Find where the given text appears and provide that cell's center as [x, y] coordinate. 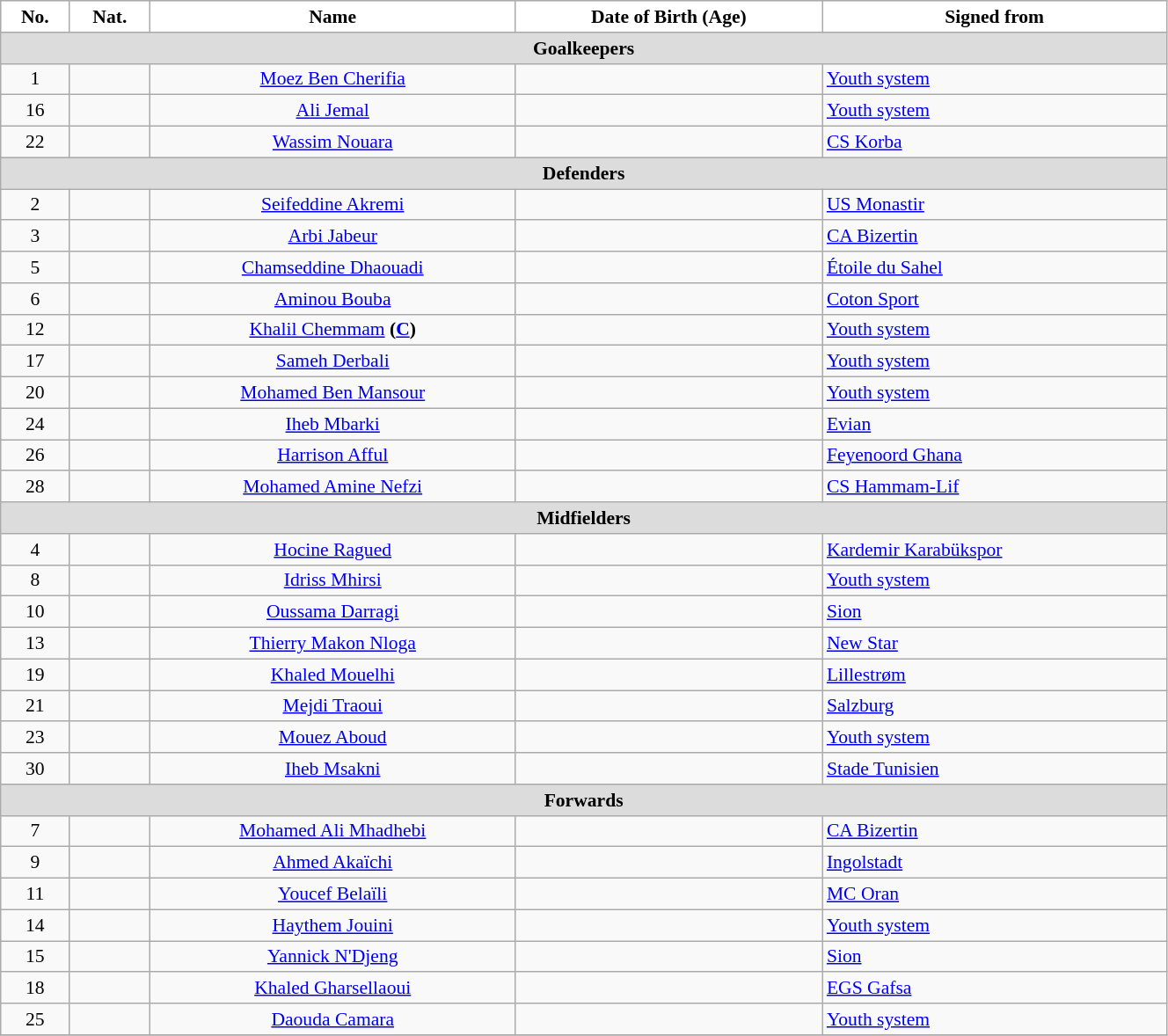
US Monastir [995, 205]
New Star [995, 644]
2 [35, 205]
Ahmed Akaïchi [332, 863]
17 [35, 361]
Youcef Belaïli [332, 894]
Coton Sport [995, 299]
Salzburg [995, 706]
Mouez Aboud [332, 738]
Oussama Darragi [332, 612]
14 [35, 925]
Mohamed Ali Mhadhebi [332, 831]
Iheb Msakni [332, 769]
No. [35, 17]
10 [35, 612]
Khaled Gharsellaoui [332, 989]
7 [35, 831]
13 [35, 644]
Idriss Mhirsi [332, 580]
Yannick N'Djeng [332, 957]
Moez Ben Cherifia [332, 79]
6 [35, 299]
Kardemir Karabükspor [995, 550]
30 [35, 769]
26 [35, 456]
Chamseddine Dhaouadi [332, 267]
Mohamed Amine Nefzi [332, 487]
12 [35, 330]
3 [35, 237]
Goalkeepers [584, 48]
Evian [995, 424]
28 [35, 487]
Forwards [584, 800]
Thierry Makon Nloga [332, 644]
Étoile du Sahel [995, 267]
21 [35, 706]
Stade Tunisien [995, 769]
Ingolstadt [995, 863]
Arbi Jabeur [332, 237]
Aminou Bouba [332, 299]
Seifeddine Akremi [332, 205]
22 [35, 142]
Khalil Chemmam (C) [332, 330]
Ali Jemal [332, 111]
18 [35, 989]
5 [35, 267]
Haythem Jouini [332, 925]
Sameh Derbali [332, 361]
25 [35, 1019]
15 [35, 957]
Feyenoord Ghana [995, 456]
Harrison Afful [332, 456]
8 [35, 580]
Hocine Ragued [332, 550]
Mohamed Ben Mansour [332, 393]
Lillestrøm [995, 675]
Signed from [995, 17]
23 [35, 738]
Wassim Nouara [332, 142]
CS Korba [995, 142]
Name [332, 17]
20 [35, 393]
19 [35, 675]
11 [35, 894]
9 [35, 863]
4 [35, 550]
Daouda Camara [332, 1019]
Khaled Mouelhi [332, 675]
Defenders [584, 173]
Nat. [110, 17]
CS Hammam-Lif [995, 487]
EGS Gafsa [995, 989]
Date of Birth (Age) [668, 17]
1 [35, 79]
24 [35, 424]
Iheb Mbarki [332, 424]
Mejdi Traoui [332, 706]
16 [35, 111]
MC Oran [995, 894]
Midfielders [584, 518]
